Provide the (x, y) coordinate of the cell's center where the given text is located.  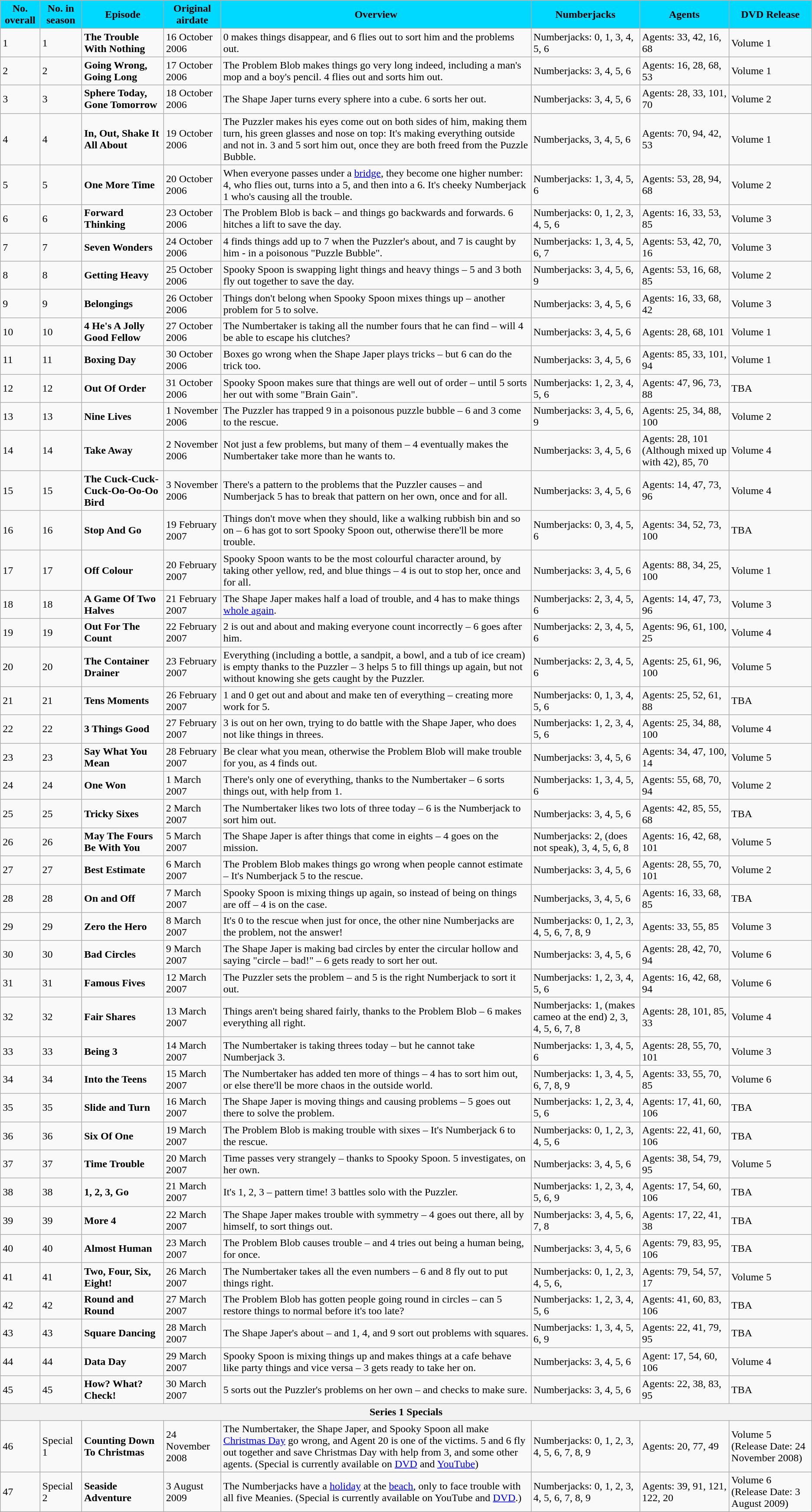
Boxing Day (122, 360)
Agents: 79, 54, 57, 17 (684, 1277)
Not just a few problems, but many of them – 4 eventually makes the Numbertaker take more than he wants to. (376, 451)
Numberjacks: 0, 1, 2, 3, 4, 5, 6, (585, 1277)
Out For The Count (122, 632)
19 February 2007 (192, 530)
The Problem Blob has gotten people going round in circles – can 5 restore things to normal before it's too late? (376, 1305)
No. overall (20, 15)
Agents: 34, 52, 73, 100 (684, 530)
The Problem Blob causes trouble – and 4 tries out being a human being, for once. (376, 1248)
Agents: 96, 61, 100, 25 (684, 632)
Six Of One (122, 1136)
Agents: 22, 41, 60, 106 (684, 1136)
28 March 2007 (192, 1333)
1 and 0 get out and about and make ten of everything – creating more work for 5. (376, 701)
1 March 2007 (192, 785)
Time Trouble (122, 1164)
Zero the Hero (122, 926)
Say What You Mean (122, 757)
Agents: 22, 38, 83, 95 (684, 1390)
Special 2 (61, 1492)
Things aren't being shared fairly, thanks to the Problem Blob – 6 makes everything all right. (376, 1017)
Be clear what you mean, otherwise the Problem Blob will make trouble for you, as 4 finds out. (376, 757)
29 March 2007 (192, 1361)
22 March 2007 (192, 1221)
26 February 2007 (192, 701)
Agents: 17, 41, 60, 106 (684, 1108)
Data Day (122, 1361)
Two, Four, Six, Eight! (122, 1277)
46 (20, 1446)
The Shape Japer is making bad circles by enter the circular hollow and saying "circle – bad!" – 6 gets ready to sort her out. (376, 955)
Forward Thinking (122, 219)
23 March 2007 (192, 1248)
Agents: 42, 85, 55, 68 (684, 814)
16 March 2007 (192, 1108)
Off Colour (122, 570)
2 March 2007 (192, 814)
Agents: 17, 54, 60, 106 (684, 1192)
17 October 2006 (192, 71)
Agents: 79, 83, 95, 106 (684, 1248)
4 finds things add up to 7 when the Puzzler's about, and 7 is caught by him - in a poisonous "Puzzle Bubble". (376, 247)
Stop And Go (122, 530)
The Puzzler has trapped 9 in a poisonous puzzle bubble – 6 and 3 come to the rescue. (376, 416)
Agents: 38, 54, 79, 95 (684, 1164)
Original airdate (192, 15)
Boxes go wrong when the Shape Japer plays tricks – but 6 can do the trick too. (376, 360)
Volume 6 (Release Date: 3 August 2009) (770, 1492)
Famous Fives (122, 983)
Series 1 Specials (406, 1412)
Agents: 22, 41, 79, 95 (684, 1333)
Agents: 16, 33, 68, 42 (684, 304)
15 March 2007 (192, 1079)
Agents: 41, 60, 83, 106 (684, 1305)
Belongings (122, 304)
Numberjacks: 1, 3, 4, 5, 6, 7 (585, 247)
The Problem Blob is making trouble with sixes – It's Numberjack 6 to the rescue. (376, 1136)
Agents: 16, 28, 68, 53 (684, 71)
Agents: 39, 91, 121, 122, 20 (684, 1492)
5 March 2007 (192, 841)
Time passes very strangely – thanks to Spooky Spoon. 5 investigates, on her own. (376, 1164)
Agents: 16, 33, 68, 85 (684, 898)
Counting Down To Christmas (122, 1446)
Agents: 25, 52, 61, 88 (684, 701)
The Numbertaker is taking threes today – but he cannot take Numberjack 3. (376, 1051)
The Problem Blob makes things go very long indeed, including a man's mop and a boy's pencil. 4 flies out and sorts him out. (376, 71)
Agents: 17, 22, 41, 38 (684, 1221)
27 February 2007 (192, 729)
Spooky Spoon is mixing things up again, so instead of being on things are off – 4 is on the case. (376, 898)
30 October 2006 (192, 360)
Agents: 28, 68, 101 (684, 331)
2 November 2006 (192, 451)
9 March 2007 (192, 955)
The Numbertaker has added ten more of things – 4 has to sort him out, or else there'll be more chaos in the outside world. (376, 1079)
25 October 2006 (192, 275)
Bad Circles (122, 955)
Being 3 (122, 1051)
1, 2, 3, Go (122, 1192)
Nine Lives (122, 416)
6 March 2007 (192, 870)
No. in season (61, 15)
30 March 2007 (192, 1390)
27 October 2006 (192, 331)
The Numbertaker takes all the even numbers – 6 and 8 fly out to put things right. (376, 1277)
3 Things Good (122, 729)
26 March 2007 (192, 1277)
There's a pattern to the problems that the Puzzler causes – and Numberjack 5 has to break that pattern on her own, once and for all. (376, 491)
Spooky Spoon is swapping light things and heavy things – 5 and 3 both fly out together to save the day. (376, 275)
2 is out and about and making everyone count incorrectly – 6 goes after him. (376, 632)
Square Dancing (122, 1333)
DVD Release (770, 15)
Numberjacks (585, 15)
Seven Wonders (122, 247)
Almost Human (122, 1248)
Agents: 28, 101 (Although mixed up with 42), 85, 70 (684, 451)
One More Time (122, 185)
21 March 2007 (192, 1192)
Agents: 47, 96, 73, 88 (684, 388)
24 October 2006 (192, 247)
Agents: 16, 42, 68, 94 (684, 983)
Episode (122, 15)
The Numberjacks have a holiday at the beach, only to face trouble with all five Meanies. (Special is currently available on YouTube and DVD.) (376, 1492)
Numberjacks: 2, (does not speak), 3, 4, 5, 6, 8 (585, 841)
47 (20, 1492)
Things don't move when they should, like a walking rubbish bin and so on – 6 has got to sort Spooky Spoon out, otherwise there'll be more trouble. (376, 530)
24 November 2008 (192, 1446)
Slide and Turn (122, 1108)
Sphere Today, Gone Tomorrow (122, 99)
The Shape Japer is moving things and causing problems – 5 goes out there to solve the problem. (376, 1108)
Into the Teens (122, 1079)
0 makes things disappear, and 6 flies out to sort him and the problems out. (376, 43)
Things don't belong when Spooky Spoon mixes things up – another problem for 5 to solve. (376, 304)
May The Fours Be With You (122, 841)
20 February 2007 (192, 570)
Numberjacks: 1, 3, 4, 5, 6, 9 (585, 1333)
Spooky Spoon is mixing things up and makes things at a cafe behave like party things and vice versa – 3 gets ready to take her on. (376, 1361)
The Numbertaker likes two lots of three today – 6 is the Numberjack to sort him out. (376, 814)
14 March 2007 (192, 1051)
The Problem Blob makes things go wrong when people cannot estimate – It's Numberjack 5 to the rescue. (376, 870)
18 October 2006 (192, 99)
Agents: 28, 42, 70, 94 (684, 955)
One Won (122, 785)
There's only one of everything, thanks to the Numbertaker – 6 sorts things out, with help from 1. (376, 785)
Agents: 70, 94, 42, 53 (684, 139)
Tens Moments (122, 701)
Getting Heavy (122, 275)
23 February 2007 (192, 667)
Numberjacks: 3, 4, 5, 6, 7, 8 (585, 1221)
The Problem Blob is back – and things go backwards and forwards. 6 hitches a lift to save the day. (376, 219)
How? What? Check! (122, 1390)
Agents: 16, 33, 53, 85 (684, 219)
31 October 2006 (192, 388)
Agent: 17, 54, 60, 106 (684, 1361)
Numberjacks: 1, 2, 3, 4, 5, 6, 9 (585, 1192)
5 sorts out the Puzzler's problems on her own – and checks to make sure. (376, 1390)
Fair Shares (122, 1017)
Agents: 53, 16, 68, 85 (684, 275)
Agents: 33, 42, 16, 68 (684, 43)
Best Estimate (122, 870)
4 He's A Jolly Good Fellow (122, 331)
22 February 2007 (192, 632)
Spooky Spoon makes sure that things are well out of order – until 5 sorts her out with some "Brain Gain". (376, 388)
Numberjacks: 0, 3, 4, 5, 6 (585, 530)
16 October 2006 (192, 43)
27 March 2007 (192, 1305)
20 March 2007 (192, 1164)
Agents: 20, 77, 49 (684, 1446)
Agents: 16, 42, 68, 101 (684, 841)
21 February 2007 (192, 605)
12 March 2007 (192, 983)
19 October 2006 (192, 139)
The Shape Japer makes trouble with symmetry – 4 goes out there, all by himself, to sort things out. (376, 1221)
Agents: 25, 61, 96, 100 (684, 667)
The Shape Japer's about – and 1, 4, and 9 sort out problems with squares. (376, 1333)
A Game Of Two Halves (122, 605)
20 October 2006 (192, 185)
7 March 2007 (192, 898)
The Shape Japer turns every sphere into a cube. 6 sorts her out. (376, 99)
Out Of Order (122, 388)
It's 0 to the rescue when just for once, the other nine Numberjacks are the problem, not the answer! (376, 926)
3 is out on her own, trying to do battle with the Shape Japer, who does not like things in threes. (376, 729)
Agents: 53, 28, 94, 68 (684, 185)
Numberjacks: 1, 3, 4, 5, 6, 7, 8, 9 (585, 1079)
Agents (684, 15)
Tricky Sixes (122, 814)
19 March 2007 (192, 1136)
Agents: 53, 42, 70, 16 (684, 247)
3 August 2009 (192, 1492)
The Shape Japer is after things that come in eights – 4 goes on the mission. (376, 841)
Take Away (122, 451)
Agents: 85, 33, 101, 94 (684, 360)
Agents: 55, 68, 70, 94 (684, 785)
Agents: 28, 101, 85, 33 (684, 1017)
1 November 2006 (192, 416)
Volume 5 (Release Date: 24 November 2008) (770, 1446)
Agents: 28, 33, 101, 70 (684, 99)
Numberjacks: 1, (makes cameo at the end) 2, 3, 4, 5, 6, 7, 8 (585, 1017)
Special 1 (61, 1446)
Round and Round (122, 1305)
13 March 2007 (192, 1017)
Overview (376, 15)
23 October 2006 (192, 219)
Spooky Spoon wants to be the most colourful character around, by taking other yellow, red, and blue things – 4 is out to stop her, once and for all. (376, 570)
The Cuck-Cuck-Cuck-Oo-Oo-Oo Bird (122, 491)
Agents: 34, 47, 100, 14 (684, 757)
Agents: 33, 55, 70, 85 (684, 1079)
The Trouble With Nothing (122, 43)
The Numbertaker is taking all the number fours that he can find – will 4 be able to escape his clutches? (376, 331)
Agents: 88, 34, 25, 100 (684, 570)
The Shape Japer makes half a load of trouble, and 4 has to make things whole again. (376, 605)
It's 1, 2, 3 – pattern time! 3 battles solo with the Puzzler. (376, 1192)
Seaside Adventure (122, 1492)
3 November 2006 (192, 491)
The Container Drainer (122, 667)
28 February 2007 (192, 757)
In, Out, Shake It All About (122, 139)
26 October 2006 (192, 304)
The Puzzler sets the problem – and 5 is the right Numberjack to sort it out. (376, 983)
Agents: 33, 55, 85 (684, 926)
8 March 2007 (192, 926)
More 4 (122, 1221)
On and Off (122, 898)
Going Wrong, Going Long (122, 71)
